Locate the cell with the specified text and output its (x, y) center coordinate. 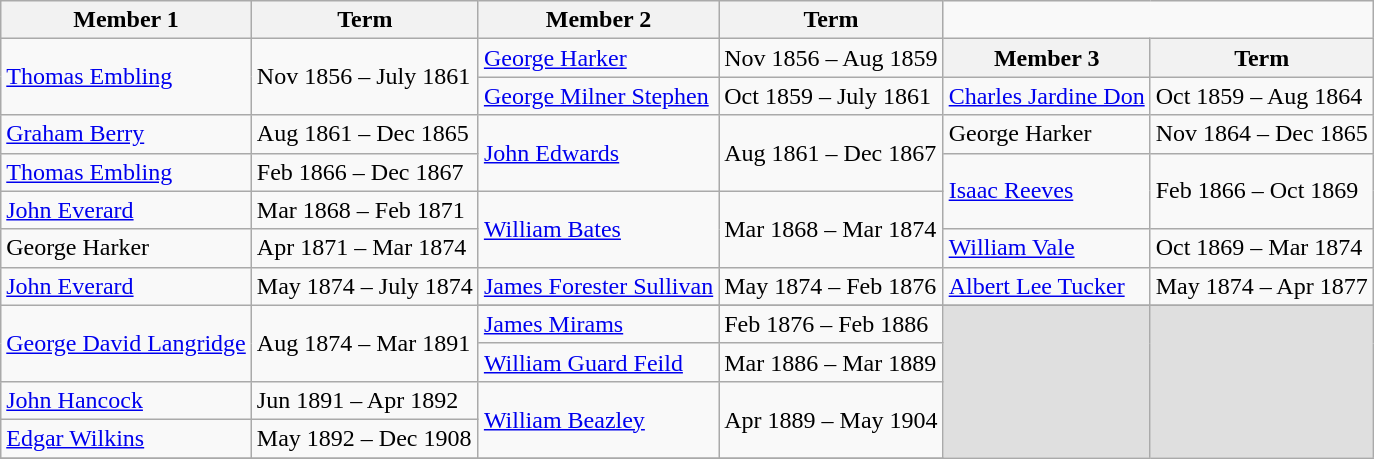
Feb 1876 – Feb 1886 (831, 324)
Nov 1856 – July 1861 (364, 77)
Member 3 (1046, 58)
Feb 1866 – Oct 1869 (1262, 191)
Member 1 (126, 20)
Charles Jardine Don (1046, 96)
Oct 1859 – Aug 1864 (1262, 96)
William Guard Feild (598, 362)
John Edwards (598, 153)
Albert Lee Tucker (1046, 286)
John Hancock (126, 400)
Aug 1861 – Dec 1867 (831, 153)
May 1874 – Apr 1877 (1262, 286)
Oct 1869 – Mar 1874 (1262, 248)
Feb 1866 – Dec 1867 (364, 172)
William Beazley (598, 419)
Nov 1856 – Aug 1859 (831, 58)
James Mirams (598, 324)
Oct 1859 – July 1861 (831, 96)
Aug 1861 – Dec 1865 (364, 134)
George David Langridge (126, 343)
William Bates (598, 229)
Member 2 (598, 20)
Mar 1868 – Mar 1874 (831, 229)
Graham Berry (126, 134)
Aug 1874 – Mar 1891 (364, 343)
William Vale (1046, 248)
Mar 1886 – Mar 1889 (831, 362)
Isaac Reeves (1046, 191)
Edgar Wilkins (126, 438)
George Milner Stephen (598, 96)
May 1874 – Feb 1876 (831, 286)
Mar 1868 – Feb 1871 (364, 210)
May 1892 – Dec 1908 (364, 438)
Nov 1864 – Dec 1865 (1262, 134)
James Forester Sullivan (598, 286)
Jun 1891 – Apr 1892 (364, 400)
Apr 1889 – May 1904 (831, 419)
May 1874 – July 1874 (364, 286)
Apr 1871 – Mar 1874 (364, 248)
